Capture the cell that displays the provided text and extract its (X, Y) central coordinate. 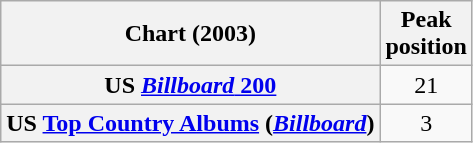
Peak position (426, 34)
3 (426, 123)
US Top Country Albums (Billboard) (190, 123)
21 (426, 85)
Chart (2003) (190, 34)
US Billboard 200 (190, 85)
